Identify which cell holds the provided text, then report its (X, Y) central coordinate. 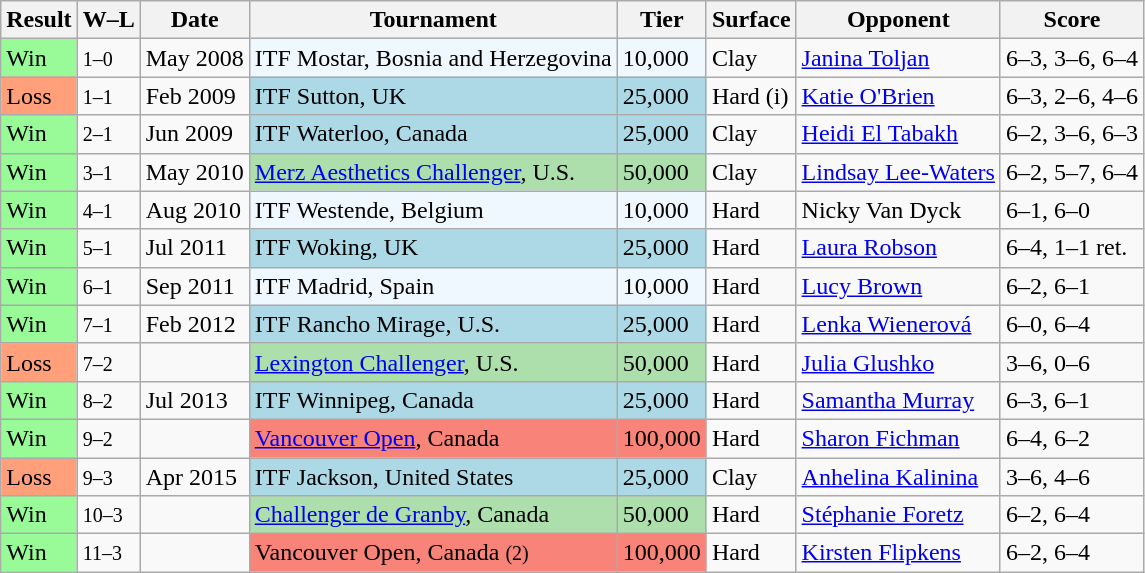
Nicky Van Dyck (898, 210)
Feb 2012 (194, 324)
6–1 (108, 286)
3–1 (108, 172)
Tier (662, 20)
ITF Madrid, Spain (433, 286)
6–0, 6–4 (1072, 324)
10–3 (108, 515)
6–4, 6–2 (1072, 438)
Janina Toljan (898, 58)
Surface (751, 20)
May 2008 (194, 58)
1–0 (108, 58)
2–1 (108, 134)
6–4, 1–1 ret. (1072, 248)
6–3, 3–6, 6–4 (1072, 58)
Opponent (898, 20)
Vancouver Open, Canada (2) (433, 553)
7–2 (108, 362)
Date (194, 20)
4–1 (108, 210)
Lucy Brown (898, 286)
Aug 2010 (194, 210)
May 2010 (194, 172)
Lexington Challenger, U.S. (433, 362)
9–2 (108, 438)
ITF Mostar, Bosnia and Herzegovina (433, 58)
Anhelina Kalinina (898, 477)
Lenka Wienerová (898, 324)
Kirsten Flipkens (898, 553)
Merz Aesthetics Challenger, U.S. (433, 172)
Apr 2015 (194, 477)
Challenger de Granby, Canada (433, 515)
Lindsay Lee-Waters (898, 172)
Katie O'Brien (898, 96)
Sharon Fichman (898, 438)
Feb 2009 (194, 96)
Result (39, 20)
3–6, 0–6 (1072, 362)
11–3 (108, 553)
Jul 2013 (194, 400)
6–3, 2–6, 4–6 (1072, 96)
6–2, 3–6, 6–3 (1072, 134)
6–2, 6–1 (1072, 286)
ITF Westende, Belgium (433, 210)
Tournament (433, 20)
ITF Woking, UK (433, 248)
ITF Jackson, United States (433, 477)
9–3 (108, 477)
ITF Winnipeg, Canada (433, 400)
Samantha Murray (898, 400)
W–L (108, 20)
ITF Rancho Mirage, U.S. (433, 324)
7–1 (108, 324)
Julia Glushko (898, 362)
8–2 (108, 400)
Hard (i) (751, 96)
Sep 2011 (194, 286)
Jul 2011 (194, 248)
3–6, 4–6 (1072, 477)
Laura Robson (898, 248)
1–1 (108, 96)
6–2, 5–7, 6–4 (1072, 172)
5–1 (108, 248)
Score (1072, 20)
6–1, 6–0 (1072, 210)
Vancouver Open, Canada (433, 438)
ITF Waterloo, Canada (433, 134)
Heidi El Tabakh (898, 134)
ITF Sutton, UK (433, 96)
Jun 2009 (194, 134)
6–3, 6–1 (1072, 400)
Stéphanie Foretz (898, 515)
